Locate the cell with the specified text and output its (X, Y) center coordinate. 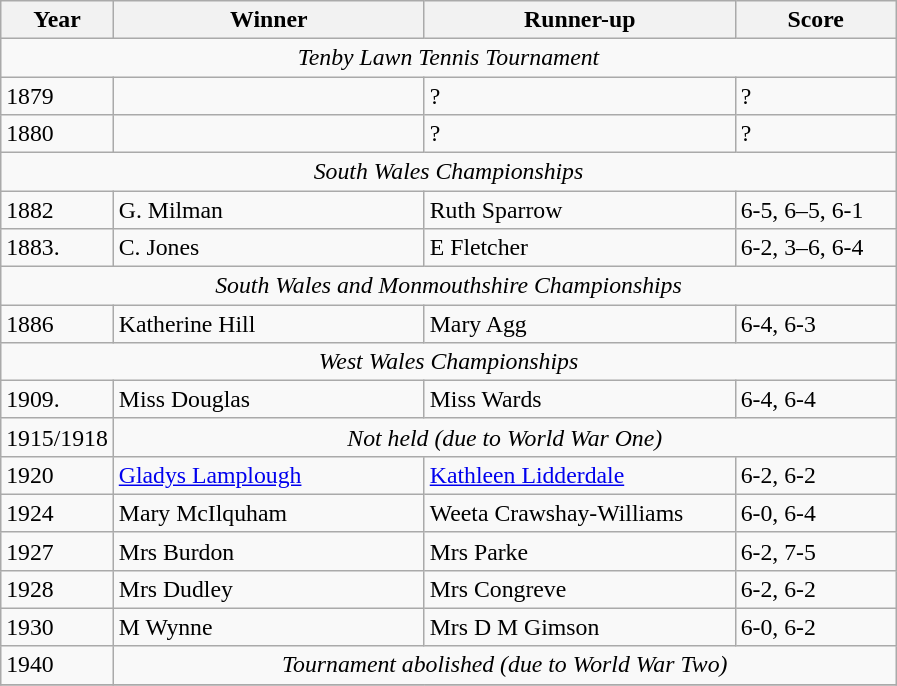
6-5, 6–5, 6-1 (816, 209)
6-0, 6-4 (816, 513)
1930 (58, 627)
M Wynne (268, 627)
6-2, 7-5 (816, 551)
Tenby Lawn Tennis Tournament (448, 58)
1886 (58, 323)
Kathleen Lidderdale (580, 475)
Mary Agg (580, 323)
Not held (due to World War One) (504, 437)
Winner (268, 20)
C. Jones (268, 247)
Ruth Sparrow (580, 209)
1880 (58, 133)
Year (58, 20)
6-2, 3–6, 6-4 (816, 247)
E Fletcher (580, 247)
1920 (58, 475)
Mrs Parke (580, 551)
6-0, 6-2 (816, 627)
6-4, 6-4 (816, 399)
South Wales and Monmouthshire Championships (448, 285)
1882 (58, 209)
West Wales Championships (448, 361)
Katherine Hill (268, 323)
Mrs D M Gimson (580, 627)
1928 (58, 589)
Mrs Congreve (580, 589)
South Wales Championships (448, 171)
Mary McIlquham (268, 513)
1940 (58, 665)
Tournament abolished (due to World War Two) (504, 665)
1909. (58, 399)
Runner-up (580, 20)
1915/1918 (58, 437)
Mrs Burdon (268, 551)
6-4, 6-3 (816, 323)
1883. (58, 247)
1924 (58, 513)
Mrs Dudley (268, 589)
Score (816, 20)
G. Milman (268, 209)
Miss Wards (580, 399)
1927 (58, 551)
Miss Douglas (268, 399)
Gladys Lamplough (268, 475)
1879 (58, 96)
Weeta Crawshay-Williams (580, 513)
